Locate the cell with the specified text and output its (X, Y) center coordinate. 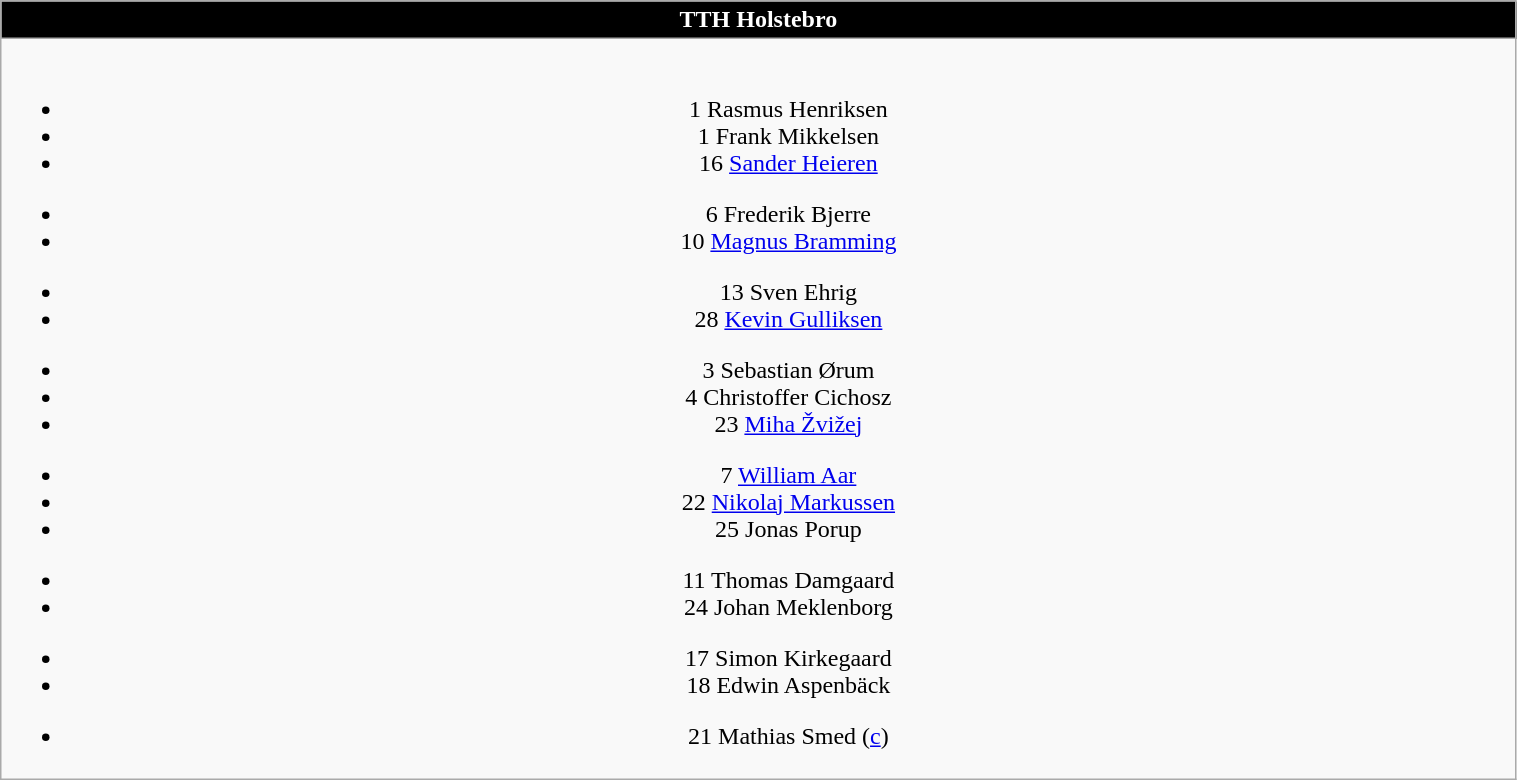
TTH Holstebro (758, 20)
